Identify which cell holds the provided text, then report its (x, y) central coordinate. 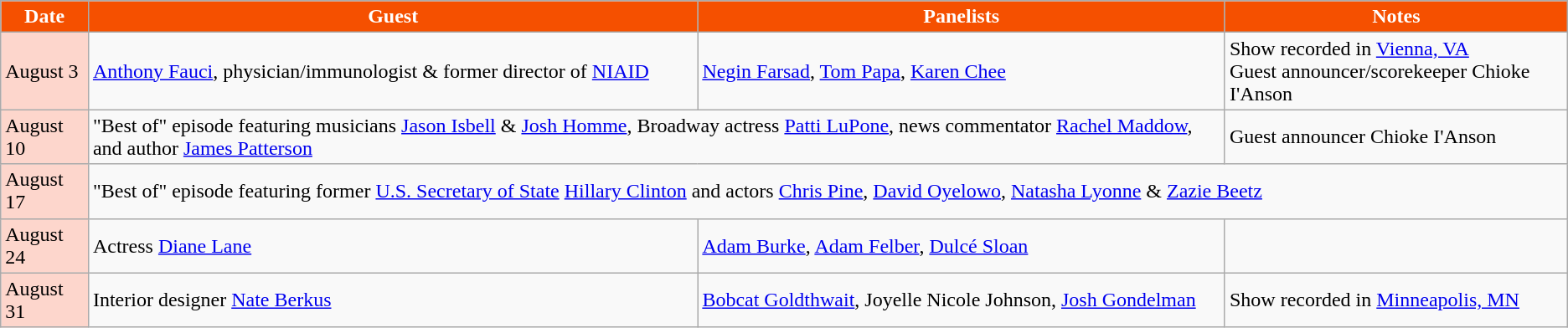
Guest (392, 17)
Adam Burke, Adam Felber, Dulcé Sloan (962, 246)
Notes (1395, 17)
Bobcat Goldthwait, Joyelle Nicole Johnson, Josh Gondelman (962, 300)
August 3 (45, 71)
Negin Farsad, Tom Papa, Karen Chee (962, 71)
August 31 (45, 300)
Show recorded in Vienna, VA Guest announcer/scorekeeper Chioke I'Anson (1395, 71)
Anthony Fauci, physician/immunologist & former director of NIAID (392, 71)
Interior designer Nate Berkus (392, 300)
Show recorded in Minneapolis, MN (1395, 300)
Date (45, 17)
Actress Diane Lane (392, 246)
Panelists (962, 17)
"Best of" episode featuring former U.S. Secretary of State Hillary Clinton and actors Chris Pine, David Oyelowo, Natasha Lyonne & Zazie Beetz (828, 191)
August 17 (45, 191)
August 24 (45, 246)
August 10 (45, 137)
Guest announcer Chioke I'Anson (1395, 137)
